Scan for the cell matching the given text and deliver its [X, Y] coordinate at center. 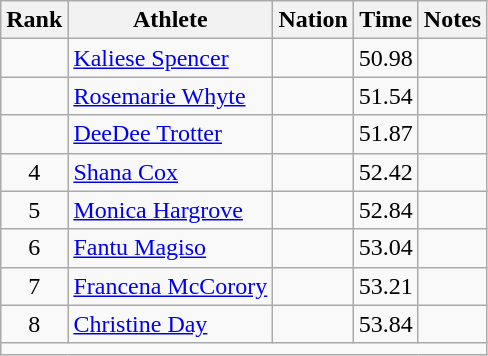
Shana Cox [170, 172]
52.42 [386, 172]
Rank [34, 20]
Christine Day [170, 324]
Nation [313, 20]
53.21 [386, 286]
5 [34, 210]
Notes [452, 20]
7 [34, 286]
Kaliese Spencer [170, 58]
51.54 [386, 96]
Athlete [170, 20]
DeeDee Trotter [170, 134]
51.87 [386, 134]
Francena McCorory [170, 286]
Fantu Magiso [170, 248]
6 [34, 248]
Rosemarie Whyte [170, 96]
8 [34, 324]
53.04 [386, 248]
Monica Hargrove [170, 210]
Time [386, 20]
53.84 [386, 324]
50.98 [386, 58]
52.84 [386, 210]
4 [34, 172]
